Capture the cell that displays the provided text and extract its (x, y) central coordinate. 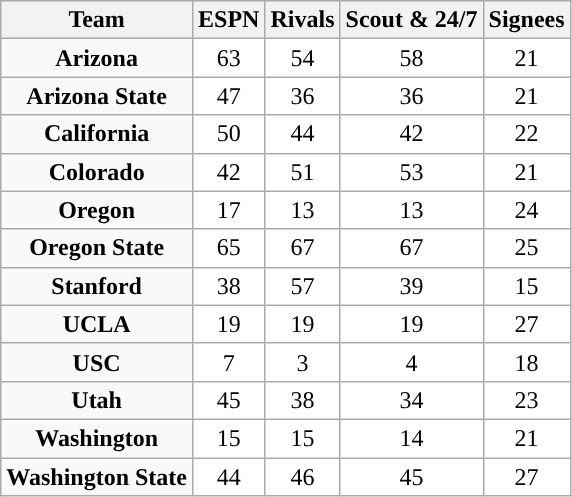
54 (302, 58)
Scout & 24/7 (412, 20)
47 (229, 96)
4 (412, 362)
Colorado (97, 172)
3 (302, 362)
14 (412, 438)
57 (302, 286)
Arizona State (97, 96)
46 (302, 477)
22 (526, 134)
39 (412, 286)
Team (97, 20)
18 (526, 362)
51 (302, 172)
Stanford (97, 286)
UCLA (97, 324)
53 (412, 172)
Washington (97, 438)
Oregon (97, 210)
USC (97, 362)
58 (412, 58)
Signees (526, 20)
34 (412, 400)
25 (526, 248)
Utah (97, 400)
50 (229, 134)
Arizona (97, 58)
17 (229, 210)
California (97, 134)
Rivals (302, 20)
ESPN (229, 20)
23 (526, 400)
Washington State (97, 477)
7 (229, 362)
24 (526, 210)
65 (229, 248)
Oregon State (97, 248)
63 (229, 58)
